Capture the cell that displays the provided text and extract its (X, Y) central coordinate. 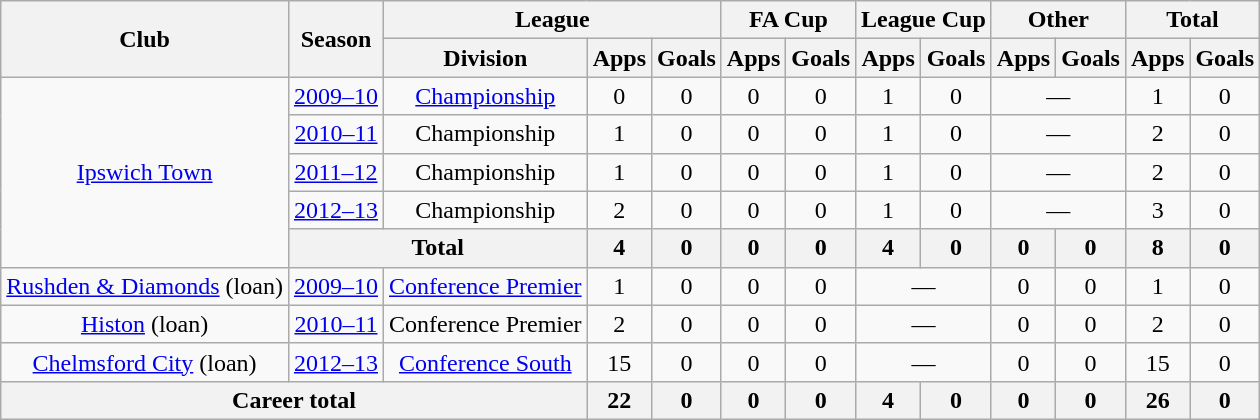
FA Cup (788, 20)
Chelmsford City (loan) (145, 362)
League Cup (924, 20)
8 (1157, 248)
Conference South (486, 362)
Club (145, 39)
Career total (294, 400)
Season (336, 39)
3 (1157, 210)
Other (1058, 20)
Division (486, 58)
22 (619, 400)
Histon (loan) (145, 324)
Rushden & Diamonds (loan) (145, 286)
26 (1157, 400)
League (553, 20)
Ipswich Town (145, 172)
2011–12 (336, 172)
